Detect which cell encompasses the target text, then output its [X, Y] center coordinate. 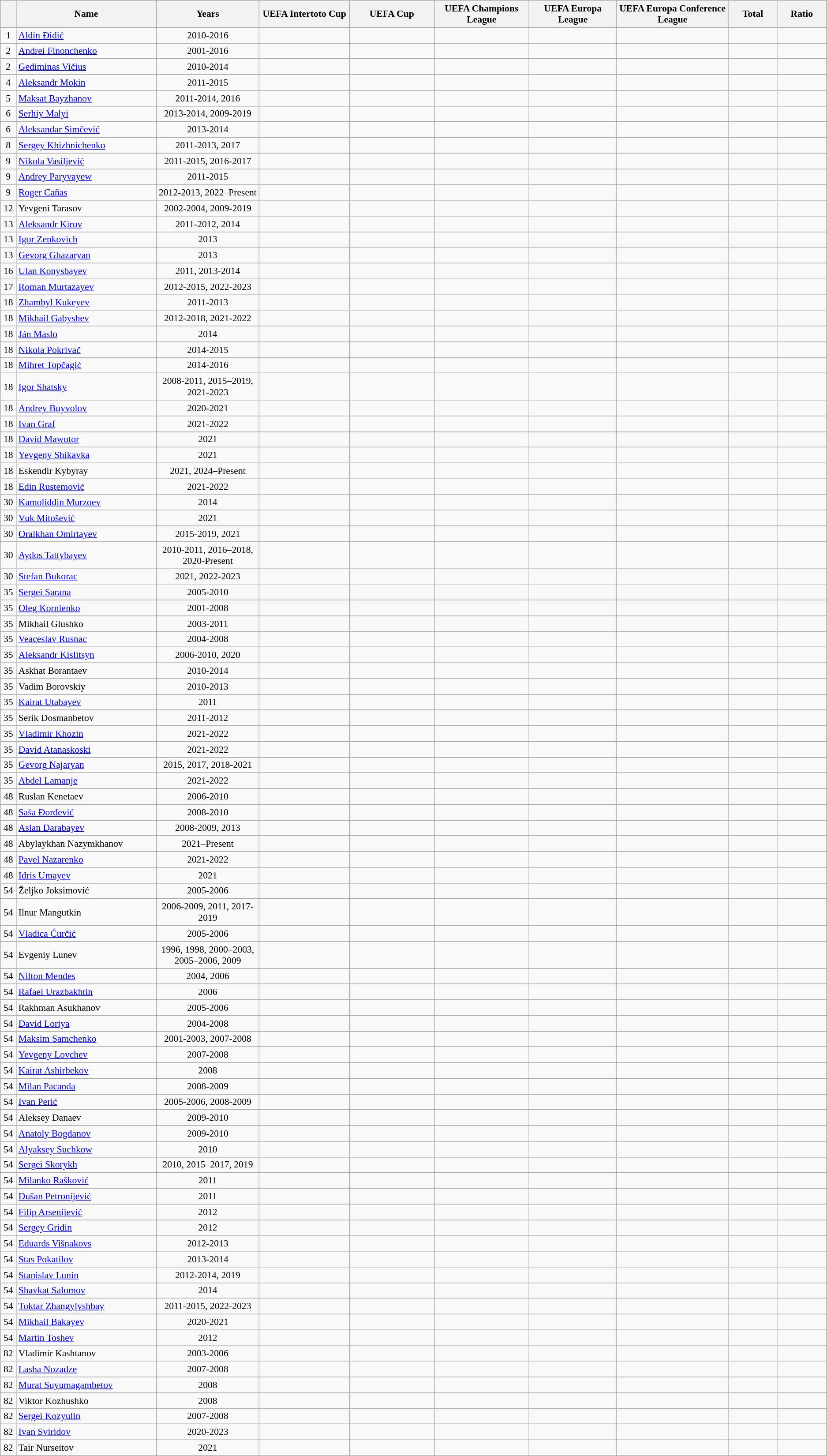
Andrey Buyvolov [86, 408]
Sergey Gridin [86, 1228]
2021–Present [208, 844]
Igor Shatsky [86, 387]
Gevorg Najaryan [86, 765]
2011-2012 [208, 718]
2010-2016 [208, 35]
2012-2018, 2021-2022 [208, 319]
Ratio [802, 14]
UEFA Cup [392, 14]
8 [8, 146]
Ivan Graf [86, 424]
2014-2015 [208, 350]
Eskendir Kybyray [86, 471]
Sergey Khizhnichenko [86, 146]
David Atanaskoski [86, 750]
Nikola Vasiljević [86, 161]
Yevgeny Lovchev [86, 1055]
12 [8, 208]
2011-2015, 2022-2023 [208, 1306]
2012-2015, 2022-2023 [208, 287]
Aslan Darabayev [86, 828]
Serhiy Malyi [86, 114]
2001-2016 [208, 51]
Dušan Petronijević [86, 1197]
David Loriya [86, 1024]
Years [208, 14]
Filip Arsenijević [86, 1212]
Milan Pacanda [86, 1086]
2011-2013, 2017 [208, 146]
Yevgeni Tarasov [86, 208]
Murat Suyumagambetov [86, 1385]
Ján Maslo [86, 334]
Vladica Ćurčić [86, 934]
Stefan Bukorac [86, 577]
Pavel Nazarenko [86, 859]
16 [8, 271]
2010-2011, 2016–2018, 2020-Present [208, 555]
Veaceslav Rusnac [86, 639]
Total [753, 14]
Ruslan Kenetaev [86, 797]
2015-2019, 2021 [208, 534]
Aleksey Danaev [86, 1118]
Ivan Perić [86, 1102]
2006-2010 [208, 797]
2021, 2024–Present [208, 471]
Mikhail Glushko [86, 624]
Aldin Đidić [86, 35]
Aleksandr Mokin [86, 83]
Mikhail Bakayev [86, 1322]
Stas Pokatilov [86, 1259]
Kamoliddin Murzoev [86, 503]
Abylaykhan Nazymkhanov [86, 844]
Sergei Sarana [86, 593]
2002-2004, 2009-2019 [208, 208]
UEFA Champions League [482, 14]
Aleksandar Simčević [86, 130]
UEFA Intertoto Cup [304, 14]
Vladimir Khozin [86, 734]
Rakhman Asukhanov [86, 1008]
2006 [208, 992]
Željko Joksimović [86, 891]
4 [8, 83]
2011, 2013-2014 [208, 271]
Zhambyl Kukeyev [86, 303]
Gediminas Vičius [86, 67]
Roger Cañas [86, 193]
2021, 2022-2023 [208, 577]
Aleksandr Kislitsyn [86, 655]
Andrey Paryvayew [86, 177]
2008-2011, 2015–2019, 2021-2023 [208, 387]
Rafael Urazbakhtin [86, 992]
Kairat Ashirbekov [86, 1071]
2008-2009, 2013 [208, 828]
Mihret Topčagić [86, 365]
Lasha Nozadze [86, 1370]
Maksim Samchenko [86, 1039]
2005-2010 [208, 593]
2010 [208, 1149]
Name [86, 14]
Nikola Pokrivač [86, 350]
Vladimir Kashtanov [86, 1354]
Roman Murtazayev [86, 287]
Vuk Mitošević [86, 518]
2013-2014, 2009-2019 [208, 114]
2003-2011 [208, 624]
Idris Umayev [86, 875]
Sergei Skorykh [86, 1165]
2014-2016 [208, 365]
5 [8, 98]
Edin Rustemović [86, 487]
UEFA Europa Conference League [673, 14]
Serik Dosmanbetov [86, 718]
Viktor Kozhushko [86, 1401]
David Mawutor [86, 439]
2004, 2006 [208, 976]
Kairat Utabayev [86, 702]
2008-2010 [208, 812]
Yevgeny Shikavka [86, 455]
Igor Zenkovich [86, 240]
2020-2023 [208, 1432]
Aydos Tattybayev [86, 555]
Oleg Kornienko [86, 608]
2006-2009, 2011, 2017-2019 [208, 912]
Evgeniy Lunev [86, 955]
2005-2006, 2008-2009 [208, 1102]
2001-2003, 2007-2008 [208, 1039]
2003-2006 [208, 1354]
2008-2009 [208, 1086]
Saša Đorđević [86, 812]
2010-2013 [208, 687]
Anatoly Bogdanov [86, 1133]
Eduards Višņakovs [86, 1244]
Mikhail Gabyshev [86, 319]
2012-2013, 2022–Present [208, 193]
Toktar Zhangylyshbay [86, 1306]
Aleksandr Kirov [86, 224]
Sergei Kozyulin [86, 1416]
Maksat Bayzhanov [86, 98]
Vadim Borovskiy [86, 687]
Ivan Sviridov [86, 1432]
Alyaksey Suchkow [86, 1149]
2006-2010, 2020 [208, 655]
2011-2013 [208, 303]
2001-2008 [208, 608]
2011-2012, 2014 [208, 224]
2011-2014, 2016 [208, 98]
Shavkat Salomov [86, 1291]
Ilnur Mangutkin [86, 912]
Tair Nurseitov [86, 1448]
Oralkhan Omirtayev [86, 534]
Stanislav Lunin [86, 1275]
2012-2013 [208, 1244]
2015, 2017, 2018-2021 [208, 765]
2011-2015, 2016-2017 [208, 161]
Nilton Mendes [86, 976]
Ulan Konysbayev [86, 271]
Milanko Rašković [86, 1181]
17 [8, 287]
Andrei Finonchenko [86, 51]
UEFA Europa League [573, 14]
1996, 1998, 2000–2003, 2005–2006, 2009 [208, 955]
Martin Toshev [86, 1338]
2010, 2015–2017, 2019 [208, 1165]
Gevorg Ghazaryan [86, 255]
2012-2014, 2019 [208, 1275]
Askhat Borantaev [86, 671]
Abdel Lamanje [86, 781]
1 [8, 35]
